For the text-containing cell, return its midpoint in (X, Y) coordinate format. 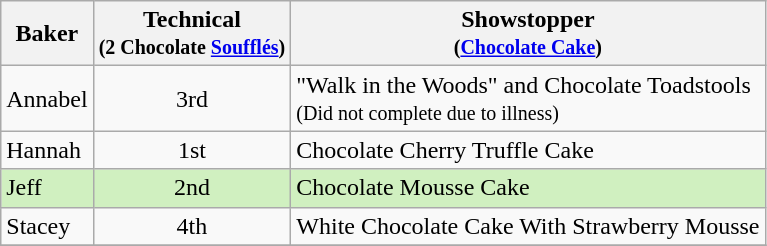
4th (192, 226)
Technical(2 Chocolate Soufflés) (192, 34)
1st (192, 150)
2nd (192, 188)
Baker (47, 34)
White Chocolate Cake With Strawberry Mousse (528, 226)
Jeff (47, 188)
Chocolate Cherry Truffle Cake (528, 150)
Hannah (47, 150)
Chocolate Mousse Cake (528, 188)
Showstopper(Chocolate Cake) (528, 34)
Annabel (47, 98)
"Walk in the Woods" and Chocolate Toadstools(Did not complete due to illness) (528, 98)
3rd (192, 98)
Stacey (47, 226)
